Output the [X, Y] coordinate of the center of the cell containing the given text.  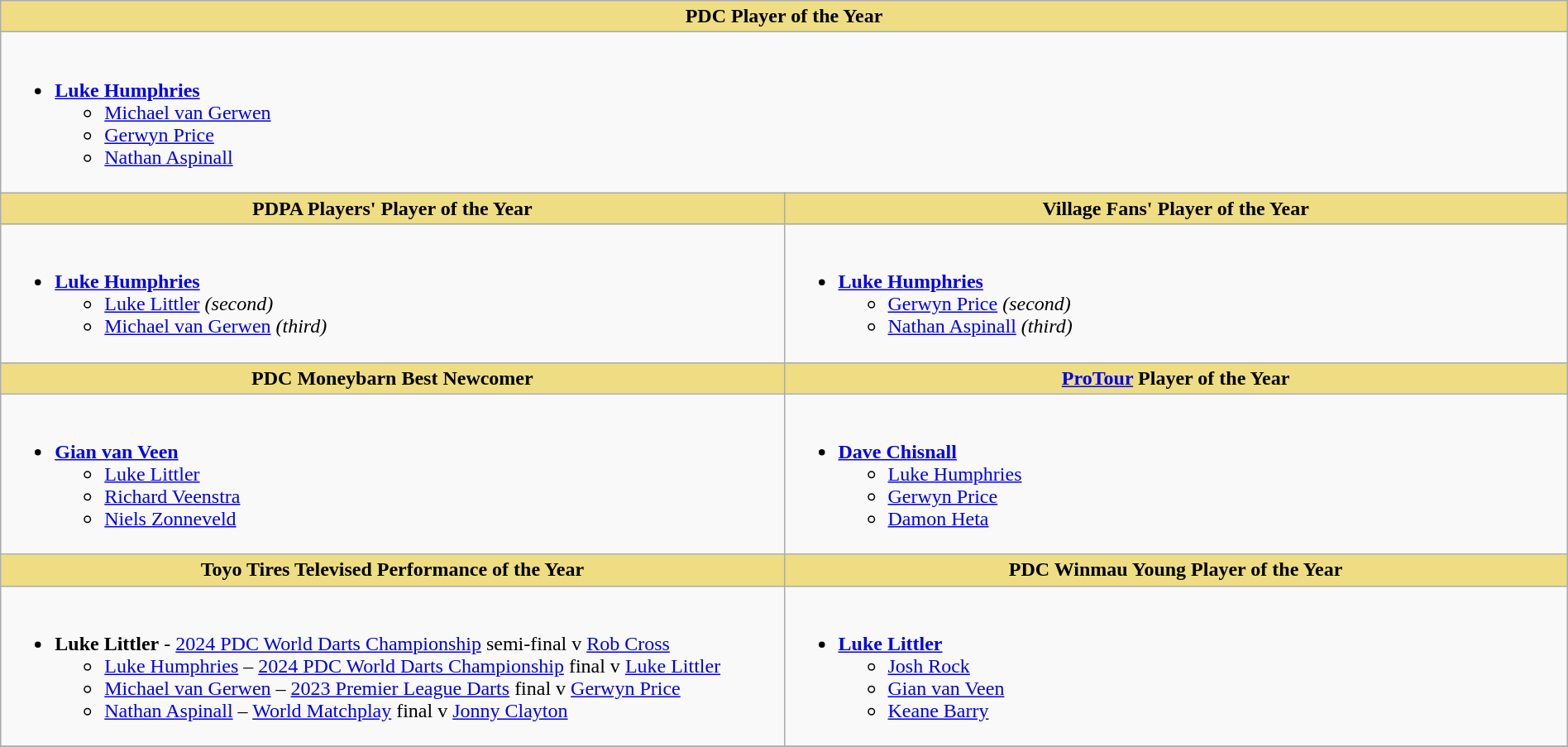
Luke LittlerJosh RockGian van VeenKeane Barry [1176, 666]
Dave ChisnallLuke HumphriesGerwyn PriceDamon Heta [1176, 474]
Toyo Tires Televised Performance of the Year [392, 570]
ProTour Player of the Year [1176, 378]
PDC Player of the Year [784, 17]
Luke HumphriesGerwyn Price (second)Nathan Aspinall (third) [1176, 293]
PDC Winmau Young Player of the Year [1176, 570]
PDC Moneybarn Best Newcomer [392, 378]
Luke HumphriesMichael van GerwenGerwyn PriceNathan Aspinall [784, 113]
Gian van VeenLuke LittlerRichard VeenstraNiels Zonneveld [392, 474]
PDPA Players' Player of the Year [392, 208]
Luke HumphriesLuke Littler (second)Michael van Gerwen (third) [392, 293]
Village Fans' Player of the Year [1176, 208]
